Identify which cell holds the provided text, then report its [x, y] central coordinate. 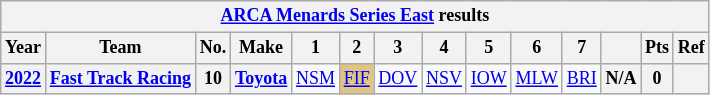
Toyota [262, 78]
N/A [621, 78]
Ref [691, 48]
3 [398, 48]
Make [262, 48]
Pts [658, 48]
10 [212, 78]
6 [536, 48]
ARCA Menards Series East results [355, 16]
NSM [316, 78]
1 [316, 48]
MLW [536, 78]
Team [120, 48]
FIF [356, 78]
Fast Track Racing [120, 78]
Year [24, 48]
5 [488, 48]
0 [658, 78]
No. [212, 48]
7 [582, 48]
2 [356, 48]
4 [444, 48]
BRI [582, 78]
NSV [444, 78]
IOW [488, 78]
DOV [398, 78]
2022 [24, 78]
